Return the [x, y] coordinate for the center point of the cell that contains the specified text.  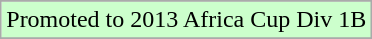
Promoted to 2013 Africa Cup Div 1B [186, 20]
